Locate the cell with the specified text and output its (X, Y) center coordinate. 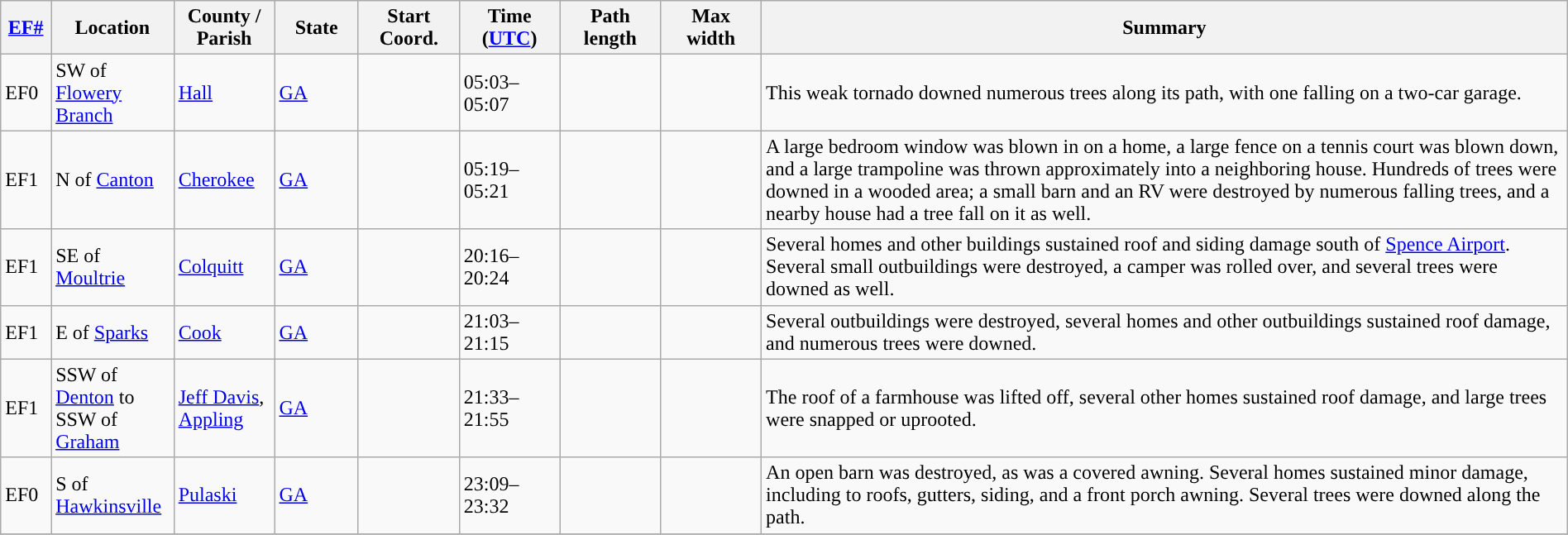
05:19–05:21 (509, 180)
Colquitt (224, 267)
Cherokee (224, 180)
E of Sparks (112, 332)
Hall (224, 93)
23:09–23:32 (509, 495)
05:03–05:07 (509, 93)
S of Hawkinsville (112, 495)
The roof of a farmhouse was lifted off, several other homes sustained roof damage, and large trees were snapped or uprooted. (1164, 408)
20:16–20:24 (509, 267)
N of Canton (112, 180)
EF# (26, 28)
County / Parish (224, 28)
SW of Flowery Branch (112, 93)
Jeff Davis, Appling (224, 408)
This weak tornado downed numerous trees along its path, with one falling on a two-car garage. (1164, 93)
Path length (610, 28)
Start Coord. (409, 28)
21:03–21:15 (509, 332)
Cook (224, 332)
Location (112, 28)
Summary (1164, 28)
State (316, 28)
21:33–21:55 (509, 408)
Pulaski (224, 495)
SE of Moultrie (112, 267)
Several outbuildings were destroyed, several homes and other outbuildings sustained roof damage, and numerous trees were downed. (1164, 332)
SSW of Denton to SSW of Graham (112, 408)
Max width (711, 28)
Time (UTC) (509, 28)
